Provide the [X, Y] coordinate of the cell's center where the given text is located.  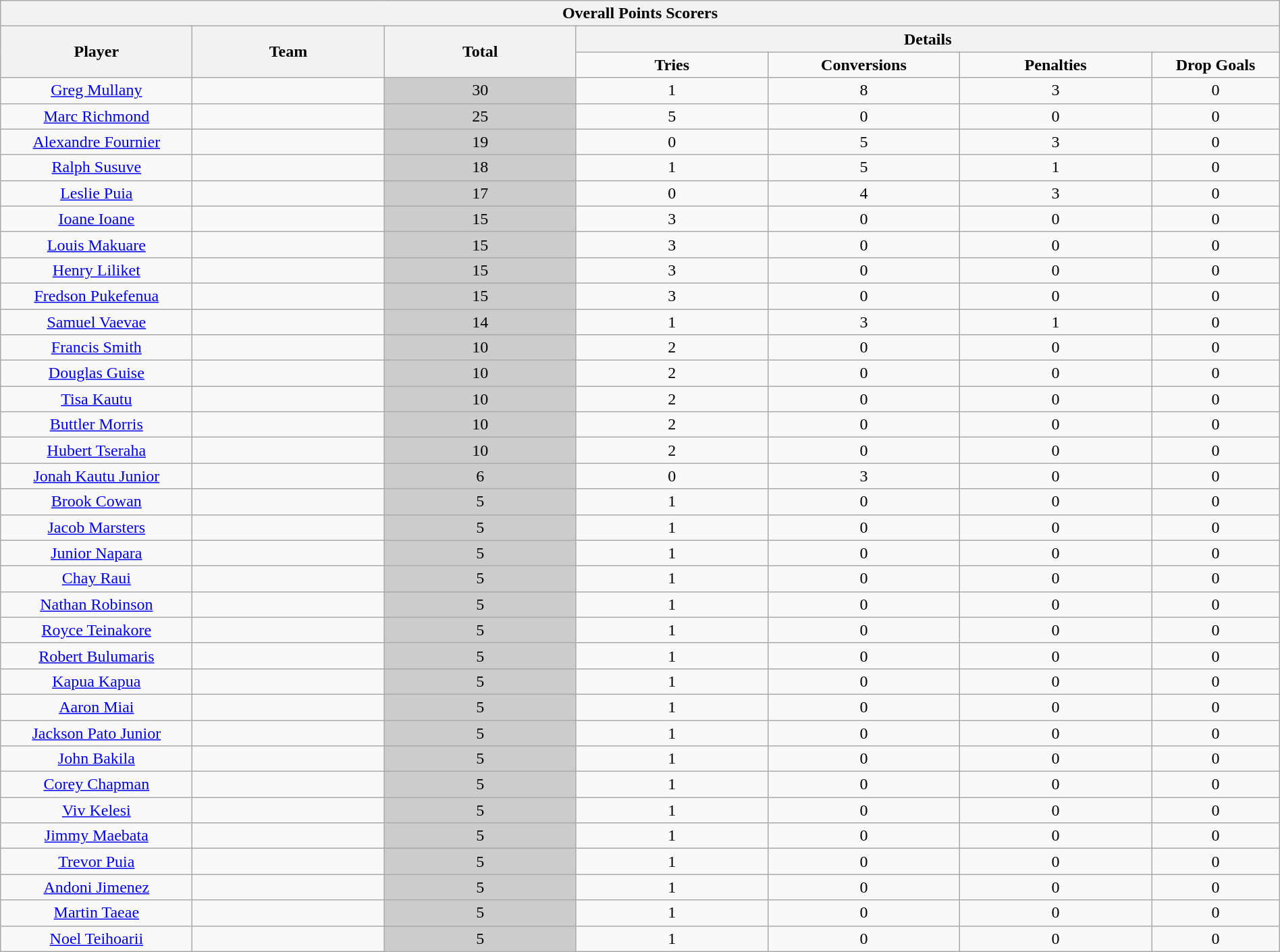
Chay Raui [97, 579]
Aaron Miai [97, 707]
Corey Chapman [97, 785]
Francis Smith [97, 348]
Henry Liliket [97, 270]
Viv Kelesi [97, 810]
Marc Richmond [97, 116]
Douglas Guise [97, 373]
Alexandre Fournier [97, 142]
18 [480, 167]
Martin Taeae [97, 913]
Tries [672, 65]
Team [288, 52]
Player [97, 52]
Samuel Vaevae [97, 322]
Jackson Pato Junior [97, 733]
Total [480, 52]
Drop Goals [1216, 65]
Robert Bulumaris [97, 656]
Jimmy Maebata [97, 836]
Ioane Ioane [97, 219]
14 [480, 322]
Jacob Marsters [97, 527]
19 [480, 142]
Noel Teihoarii [97, 938]
6 [480, 476]
Penalties [1056, 65]
Tisa Kautu [97, 399]
Fredson Pukefenua [97, 296]
30 [480, 90]
Buttler Morris [97, 425]
Greg Mullany [97, 90]
Louis Makuare [97, 244]
Royce Teinakore [97, 630]
Kapua Kapua [97, 681]
Trevor Puia [97, 862]
Ralph Susuve [97, 167]
Jonah Kautu Junior [97, 476]
Details [928, 39]
Andoni Jimenez [97, 887]
8 [863, 90]
Nathan Robinson [97, 604]
Leslie Puia [97, 193]
17 [480, 193]
Conversions [863, 65]
Brook Cowan [97, 502]
4 [863, 193]
John Bakila [97, 759]
25 [480, 116]
Junior Napara [97, 553]
Hubert Tseraha [97, 450]
Overall Points Scorers [640, 14]
